Provide the (X, Y) coordinate of the cell's center where the given text is located.  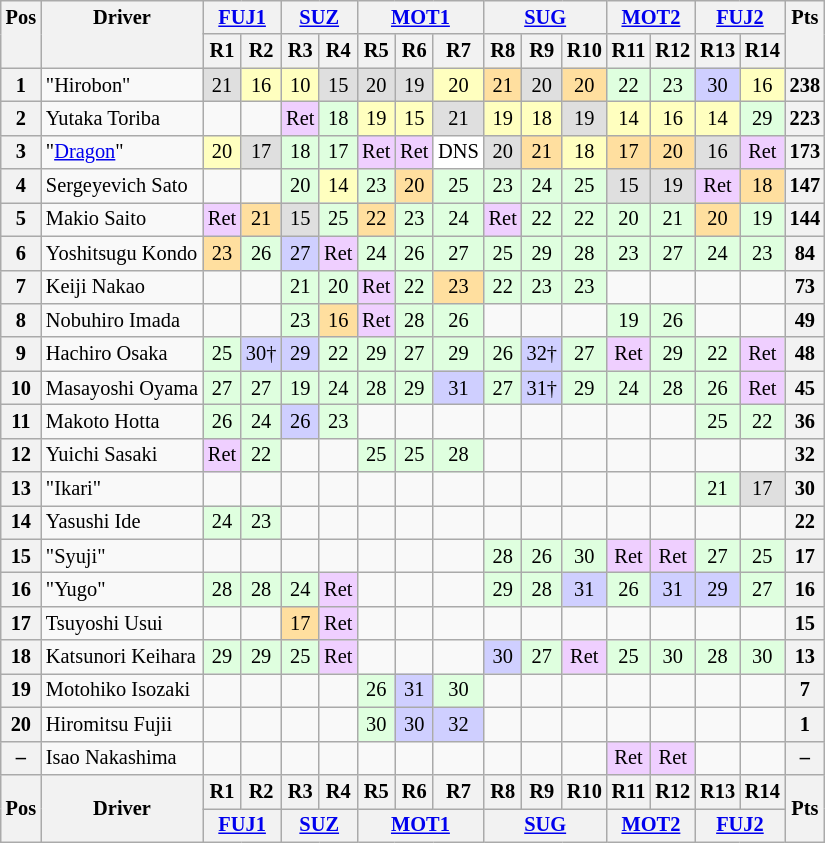
5 (21, 219)
DNS (458, 152)
Yuichi Sasaki (122, 455)
Motohiko Isozaki (122, 690)
Makoto Hotta (122, 421)
9 (21, 354)
32† (542, 354)
"Dragon" (122, 152)
3 (21, 152)
"Ikari" (122, 489)
Masayoshi Oyama (122, 388)
Yoshitsugu Kondo (122, 253)
Makio Saito (122, 219)
2 (21, 118)
Yutaka Toriba (122, 118)
144 (805, 219)
Yasushi Ide (122, 522)
"Yugo" (122, 589)
238 (805, 85)
73 (805, 287)
223 (805, 118)
173 (805, 152)
84 (805, 253)
4 (21, 186)
31† (542, 388)
Nobuhiro Imada (122, 320)
45 (805, 388)
48 (805, 354)
Sergeyevich Sato (122, 186)
12 (21, 455)
36 (805, 421)
"Hirobon" (122, 85)
30† (261, 354)
Tsuyoshi Usui (122, 623)
49 (805, 320)
8 (21, 320)
147 (805, 186)
Keiji Nakao (122, 287)
Katsunori Keihara (122, 657)
11 (21, 421)
6 (21, 253)
"Syuji" (122, 556)
Hiromitsu Fujii (122, 724)
Hachiro Osaka (122, 354)
Isao Nakashima (122, 758)
